Capture the cell that displays the provided text and extract its [X, Y] central coordinate. 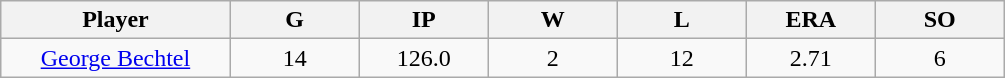
2.71 [810, 58]
126.0 [424, 58]
2 [552, 58]
W [552, 20]
Player [116, 20]
12 [682, 58]
George Bechtel [116, 58]
14 [294, 58]
G [294, 20]
L [682, 20]
ERA [810, 20]
IP [424, 20]
6 [940, 58]
SO [940, 20]
